Return the [x, y] coordinate for the center point of the cell that contains the specified text.  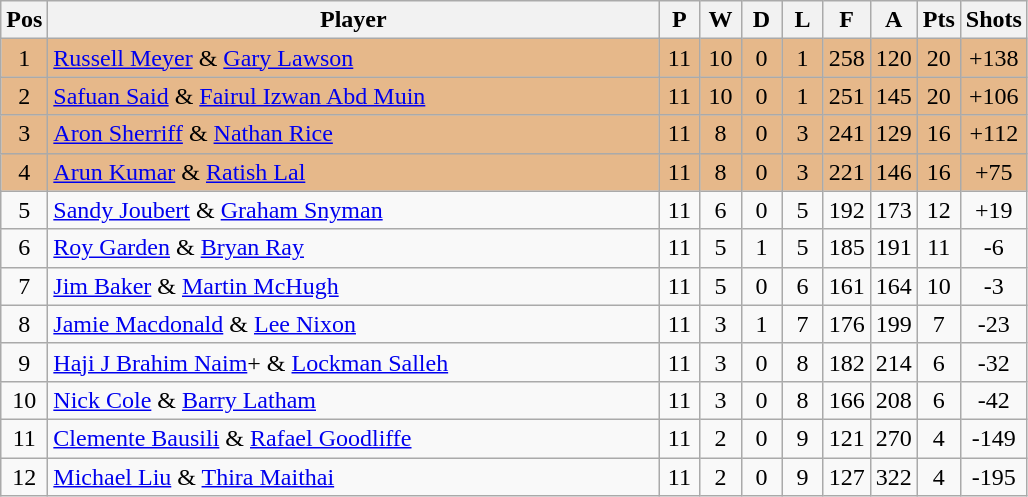
241 [846, 134]
Haji J Brahim Naim+ & Lockman Salleh [354, 362]
+112 [994, 134]
Pos [24, 20]
+106 [994, 96]
185 [846, 248]
+138 [994, 58]
Pts [938, 20]
Michael Liu & Thira Maithai [354, 477]
Shots [994, 20]
173 [894, 210]
145 [894, 96]
129 [894, 134]
199 [894, 324]
192 [846, 210]
W [720, 20]
Player [354, 20]
+75 [994, 172]
Russell Meyer & Gary Lawson [354, 58]
Jim Baker & Martin McHugh [354, 286]
146 [894, 172]
-149 [994, 438]
161 [846, 286]
D [762, 20]
Roy Garden & Bryan Ray [354, 248]
258 [846, 58]
+19 [994, 210]
Clemente Bausili & Rafael Goodliffe [354, 438]
-195 [994, 477]
251 [846, 96]
-23 [994, 324]
Jamie Macdonald & Lee Nixon [354, 324]
214 [894, 362]
120 [894, 58]
P [680, 20]
208 [894, 400]
270 [894, 438]
Arun Kumar & Ratish Lal [354, 172]
-32 [994, 362]
-6 [994, 248]
164 [894, 286]
F [846, 20]
127 [846, 477]
Safuan Said & Fairul Izwan Abd Muin [354, 96]
176 [846, 324]
182 [846, 362]
L [802, 20]
322 [894, 477]
191 [894, 248]
Aron Sherriff & Nathan Rice [354, 134]
-42 [994, 400]
Nick Cole & Barry Latham [354, 400]
A [894, 20]
Sandy Joubert & Graham Snyman [354, 210]
-3 [994, 286]
166 [846, 400]
221 [846, 172]
121 [846, 438]
